Identify which cell holds the provided text, then report its (x, y) central coordinate. 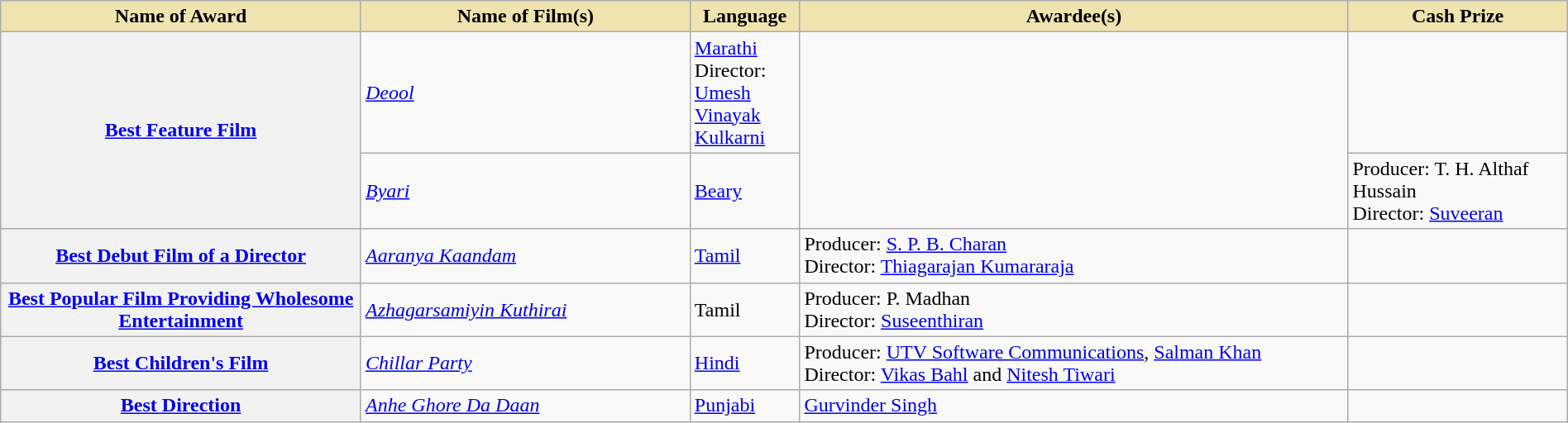
Name of Award (181, 17)
Hindi (744, 364)
Anhe Ghore Da Daan (525, 406)
Aaranya Kaandam (525, 256)
Cash Prize (1457, 17)
Producer: P. MadhanDirector: Suseenthiran (1073, 309)
Byari (525, 191)
Beary (744, 191)
Producer: S. P. B. CharanDirector: Thiagarajan Kumararaja (1073, 256)
Chillar Party (525, 364)
Best Children's Film (181, 364)
Best Feature Film (181, 131)
MarathiDirector: Umesh Vinayak Kulkarni (744, 93)
Awardee(s) (1073, 17)
Deool (525, 93)
Gurvinder Singh (1073, 406)
Producer: UTV Software Communications, Salman KhanDirector: Vikas Bahl and Nitesh Tiwari (1073, 364)
Punjabi (744, 406)
Producer: T. H. Althaf HussainDirector: Suveeran (1457, 191)
Best Popular Film Providing Wholesome Entertainment (181, 309)
Language (744, 17)
Azhagarsamiyin Kuthirai (525, 309)
Best Debut Film of a Director (181, 256)
Best Direction (181, 406)
Name of Film(s) (525, 17)
